From the cell containing the given text, extract its center point as (X, Y) coordinate. 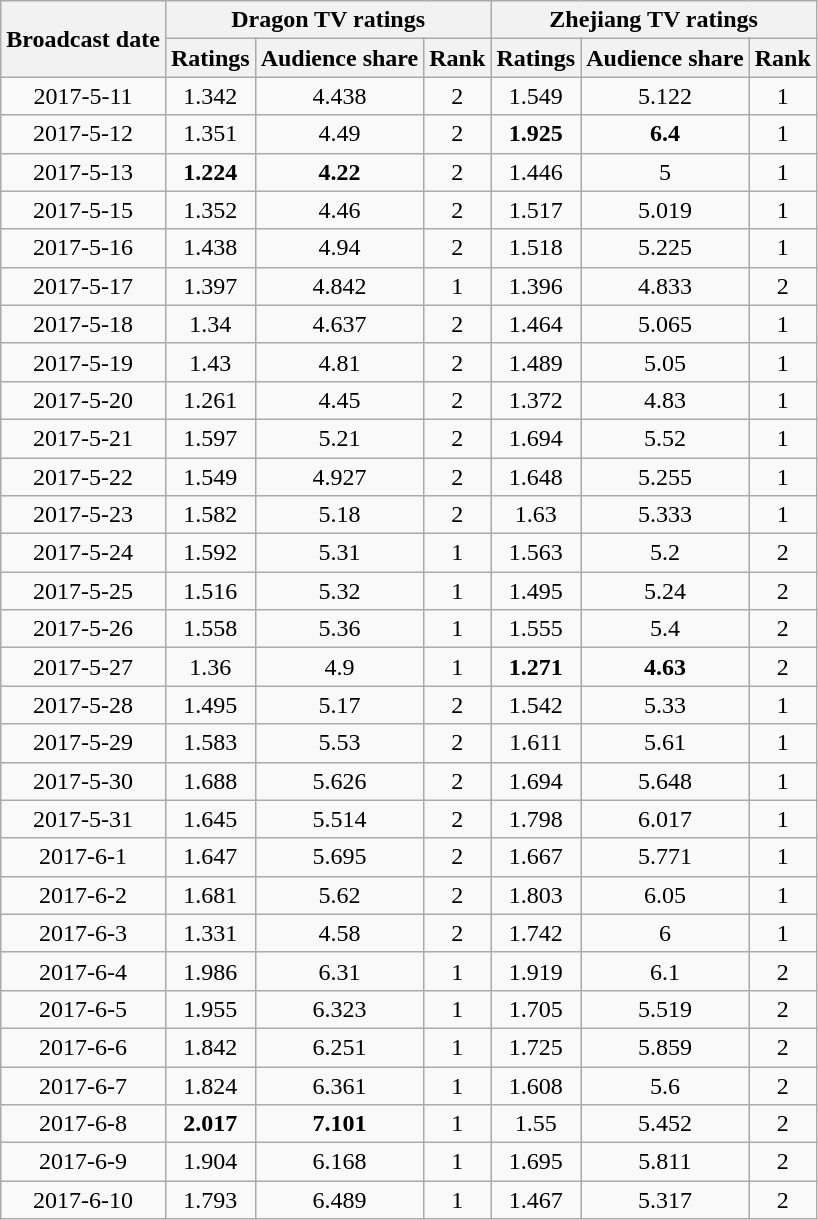
2017-5-15 (84, 210)
5.859 (666, 1047)
6.4 (666, 134)
Zhejiang TV ratings (654, 20)
1.563 (536, 553)
5.626 (340, 781)
1.798 (536, 819)
1.518 (536, 248)
2017-5-21 (84, 438)
Dragon TV ratings (328, 20)
1.55 (536, 1124)
1.446 (536, 172)
2017-5-23 (84, 515)
1.904 (210, 1162)
1.803 (536, 895)
2017-6-1 (84, 857)
2017-6-5 (84, 1009)
4.438 (340, 96)
1.342 (210, 96)
5.648 (666, 781)
1.489 (536, 362)
5.255 (666, 477)
4.637 (340, 324)
1.467 (536, 1200)
2017-5-18 (84, 324)
5.36 (340, 629)
1.608 (536, 1085)
5.122 (666, 96)
5.317 (666, 1200)
4.81 (340, 362)
6.05 (666, 895)
5.24 (666, 591)
1.648 (536, 477)
2017-6-6 (84, 1047)
2017-6-8 (84, 1124)
4.927 (340, 477)
2017-5-16 (84, 248)
6.31 (340, 971)
1.464 (536, 324)
1.36 (210, 667)
2017-6-2 (84, 895)
2017-5-29 (84, 743)
2017-5-26 (84, 629)
1.725 (536, 1047)
1.592 (210, 553)
2017-6-7 (84, 1085)
1.63 (536, 515)
5.333 (666, 515)
5.62 (340, 895)
1.742 (536, 933)
4.842 (340, 286)
1.224 (210, 172)
5.065 (666, 324)
2017-6-4 (84, 971)
5 (666, 172)
2017-6-9 (84, 1162)
1.667 (536, 857)
2017-5-11 (84, 96)
1.34 (210, 324)
4.83 (666, 400)
1.583 (210, 743)
5.519 (666, 1009)
1.793 (210, 1200)
2017-5-22 (84, 477)
1.695 (536, 1162)
1.681 (210, 895)
5.4 (666, 629)
2017-5-24 (84, 553)
6.017 (666, 819)
1.919 (536, 971)
4.94 (340, 248)
5.452 (666, 1124)
5.18 (340, 515)
4.49 (340, 134)
1.397 (210, 286)
5.6 (666, 1085)
1.925 (536, 134)
1.558 (210, 629)
6.361 (340, 1085)
1.396 (536, 286)
1.261 (210, 400)
5.695 (340, 857)
2017-5-13 (84, 172)
1.842 (210, 1047)
5.31 (340, 553)
1.517 (536, 210)
2017-6-10 (84, 1200)
1.986 (210, 971)
4.46 (340, 210)
5.52 (666, 438)
5.32 (340, 591)
1.555 (536, 629)
1.597 (210, 438)
1.438 (210, 248)
1.271 (536, 667)
1.705 (536, 1009)
4.45 (340, 400)
1.955 (210, 1009)
2.017 (210, 1124)
5.21 (340, 438)
1.542 (536, 705)
5.53 (340, 743)
6.1 (666, 971)
5.514 (340, 819)
2017-6-3 (84, 933)
5.61 (666, 743)
5.17 (340, 705)
6.168 (340, 1162)
1.331 (210, 933)
7.101 (340, 1124)
4.22 (340, 172)
1.351 (210, 134)
2017-5-27 (84, 667)
1.43 (210, 362)
1.647 (210, 857)
1.645 (210, 819)
1.688 (210, 781)
2017-5-25 (84, 591)
6.251 (340, 1047)
2017-5-19 (84, 362)
4.9 (340, 667)
2017-5-20 (84, 400)
5.05 (666, 362)
2017-5-12 (84, 134)
2017-5-28 (84, 705)
4.833 (666, 286)
5.771 (666, 857)
1.352 (210, 210)
2017-5-31 (84, 819)
5.019 (666, 210)
6.489 (340, 1200)
1.611 (536, 743)
4.58 (340, 933)
6 (666, 933)
1.824 (210, 1085)
1.516 (210, 591)
5.225 (666, 248)
6.323 (340, 1009)
1.372 (536, 400)
Broadcast date (84, 39)
2017-5-30 (84, 781)
1.582 (210, 515)
4.63 (666, 667)
2017-5-17 (84, 286)
5.2 (666, 553)
5.33 (666, 705)
5.811 (666, 1162)
